For the text-containing cell, return its midpoint in (X, Y) coordinate format. 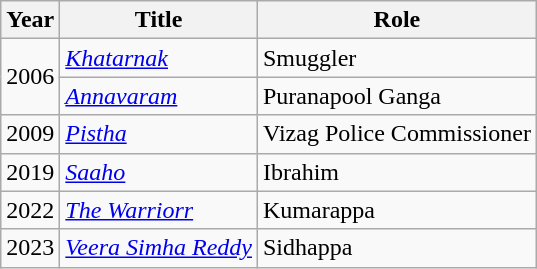
Title (159, 20)
Smuggler (396, 58)
2006 (30, 77)
Ibrahim (396, 172)
Saaho (159, 172)
Veera Simha Reddy (159, 248)
Role (396, 20)
2023 (30, 248)
Puranapool Ganga (396, 96)
Khatarnak (159, 58)
2009 (30, 134)
Year (30, 20)
2019 (30, 172)
Kumarappa (396, 210)
Sidhappa (396, 248)
Pistha (159, 134)
Annavaram (159, 96)
2022 (30, 210)
The Warriorr (159, 210)
Vizag Police Commissioner (396, 134)
